Pinpoint the cell where the given text exists, returning its [x, y] midpoint coordinate. 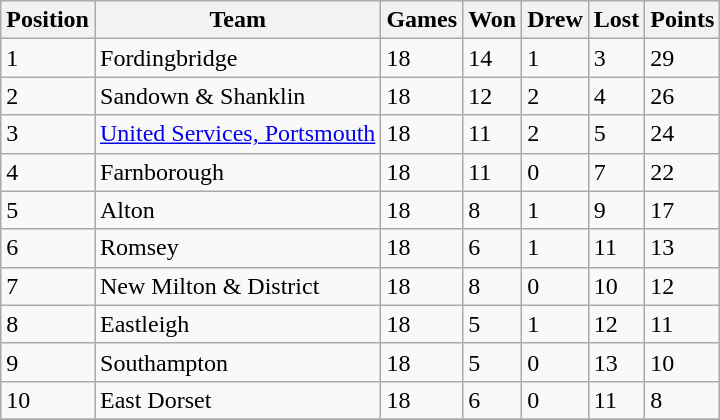
22 [682, 172]
Team [237, 20]
14 [492, 58]
Points [682, 20]
Eastleigh [237, 324]
Position [48, 20]
Drew [556, 20]
26 [682, 96]
Games [422, 20]
29 [682, 58]
East Dorset [237, 400]
Southampton [237, 362]
Romsey [237, 248]
Alton [237, 210]
17 [682, 210]
Lost [616, 20]
Farnborough [237, 172]
24 [682, 134]
United Services, Portsmouth [237, 134]
Fordingbridge [237, 58]
Sandown & Shanklin [237, 96]
New Milton & District [237, 286]
Won [492, 20]
